Identify which cell holds the provided text, then report its (X, Y) central coordinate. 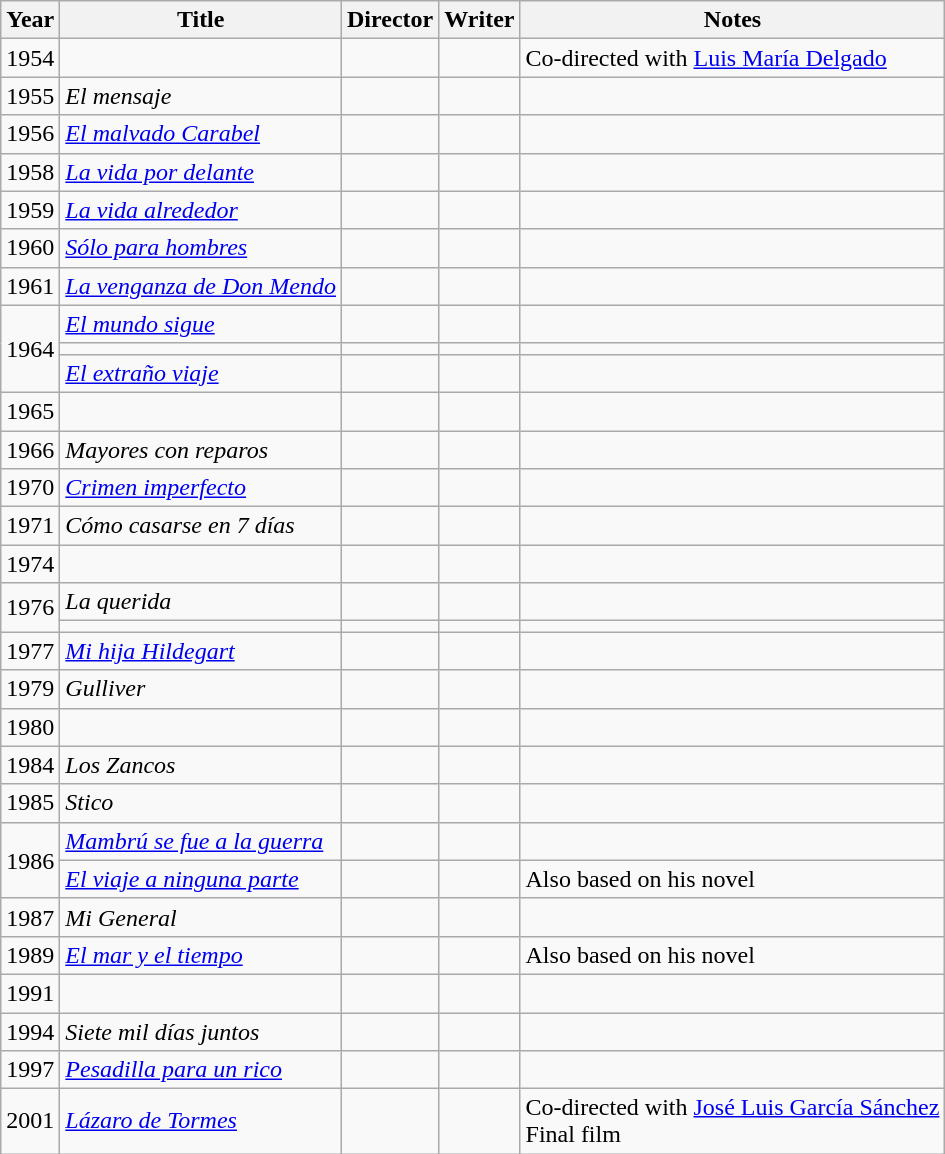
Stico (201, 803)
Lázaro de Tormes (201, 1122)
La vida alrededor (201, 210)
Mambrú se fue a la guerra (201, 841)
1954 (30, 58)
El mundo sigue (201, 324)
La venganza de Don Mendo (201, 286)
Title (201, 20)
1979 (30, 689)
1985 (30, 803)
Crimen imperfecto (201, 488)
1991 (30, 993)
1955 (30, 96)
La vida por delante (201, 172)
Co-directed with Luis María Delgado (732, 58)
1956 (30, 134)
1986 (30, 860)
2001 (30, 1122)
Co-directed with José Luis García SánchezFinal film (732, 1122)
1961 (30, 286)
1976 (30, 608)
Siete mil días juntos (201, 1031)
1965 (30, 411)
1960 (30, 248)
1989 (30, 955)
Year (30, 20)
1958 (30, 172)
El mensaje (201, 96)
Mi hija Hildegart (201, 651)
1997 (30, 1070)
1966 (30, 449)
El mar y el tiempo (201, 955)
Gulliver (201, 689)
Mi General (201, 917)
1971 (30, 526)
Pesadilla para un rico (201, 1070)
El malvado Carabel (201, 134)
1980 (30, 727)
La querida (201, 602)
1994 (30, 1031)
Sólo para hombres (201, 248)
Cómo casarse en 7 días (201, 526)
1974 (30, 564)
El viaje a ninguna parte (201, 879)
1984 (30, 765)
Notes (732, 20)
Los Zancos (201, 765)
1964 (30, 348)
Director (390, 20)
Writer (480, 20)
El extraño viaje (201, 373)
Mayores con reparos (201, 449)
1970 (30, 488)
1987 (30, 917)
1959 (30, 210)
1977 (30, 651)
